Return [X, Y] of the center of cell containing provided text 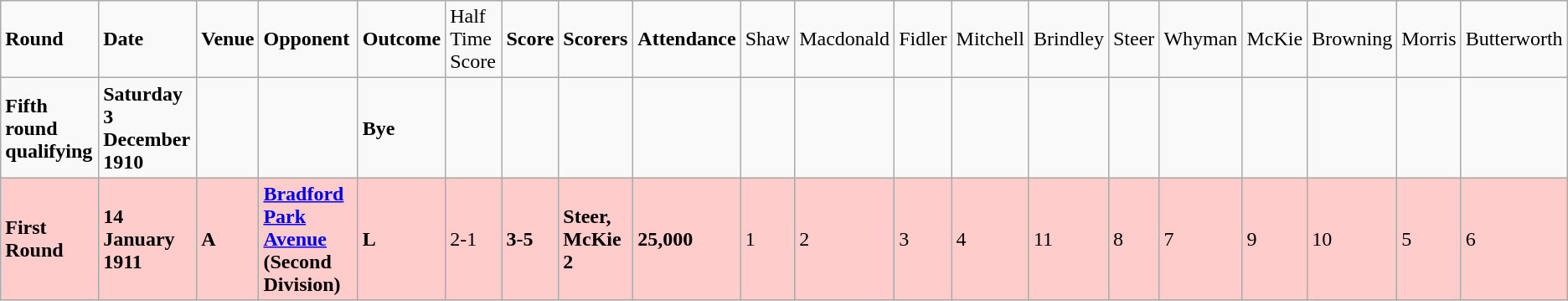
5 [1429, 239]
1 [767, 239]
9 [1275, 239]
Bye [401, 127]
3-5 [530, 239]
Saturday 3 December 1910 [147, 127]
Date [147, 39]
A [228, 239]
Attendance [687, 39]
8 [1133, 239]
7 [1201, 239]
Round [50, 39]
Opponent [308, 39]
10 [1352, 239]
Outcome [401, 39]
Morris [1429, 39]
Butterworth [1514, 39]
McKie [1275, 39]
11 [1069, 239]
Mitchell [990, 39]
Steer [1133, 39]
25,000 [687, 239]
Scorers [596, 39]
6 [1514, 239]
Browning [1352, 39]
L [401, 239]
Fidler [923, 39]
3 [923, 239]
Score [530, 39]
4 [990, 239]
Whyman [1201, 39]
14 January 1911 [147, 239]
Steer, McKie 2 [596, 239]
Fifth round qualifying [50, 127]
Venue [228, 39]
Half Time Score [474, 39]
Brindley [1069, 39]
Shaw [767, 39]
Macdonald [844, 39]
2-1 [474, 239]
Bradford Park Avenue (Second Division) [308, 239]
First Round [50, 239]
2 [844, 239]
